Return the (x, y) coordinate for the center point of the cell that contains the specified text.  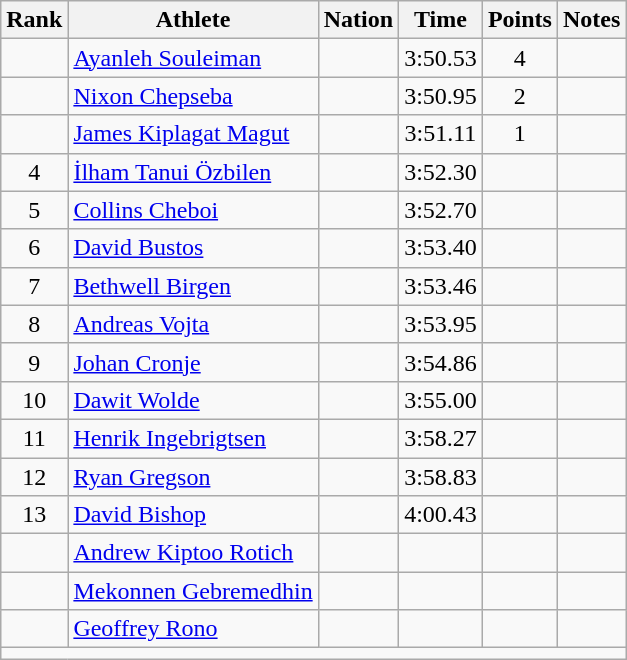
3:53.46 (441, 286)
3:53.40 (441, 248)
3:55.00 (441, 400)
3:54.86 (441, 362)
Points (520, 20)
İlham Tanui Özbilen (193, 172)
Time (441, 20)
9 (34, 362)
3:58.83 (441, 477)
3:51.11 (441, 134)
Ryan Gregson (193, 477)
3:52.30 (441, 172)
4:00.43 (441, 515)
Bethwell Birgen (193, 286)
Dawit Wolde (193, 400)
Nation (358, 20)
13 (34, 515)
3:53.95 (441, 324)
Andreas Vojta (193, 324)
Johan Cronje (193, 362)
Rank (34, 20)
Henrik Ingebrigtsen (193, 438)
James Kiplagat Magut (193, 134)
3:50.95 (441, 96)
7 (34, 286)
Collins Cheboi (193, 210)
12 (34, 477)
3:52.70 (441, 210)
Notes (591, 20)
Athlete (193, 20)
8 (34, 324)
5 (34, 210)
3:58.27 (441, 438)
David Bustos (193, 248)
11 (34, 438)
Ayanleh Souleiman (193, 58)
10 (34, 400)
Mekonnen Gebremedhin (193, 591)
Geoffrey Rono (193, 629)
Nixon Chepseba (193, 96)
2 (520, 96)
6 (34, 248)
3:50.53 (441, 58)
Andrew Kiptoo Rotich (193, 553)
David Bishop (193, 515)
1 (520, 134)
